Extract the [x, y] coordinate from the center of the cell holding the provided text.  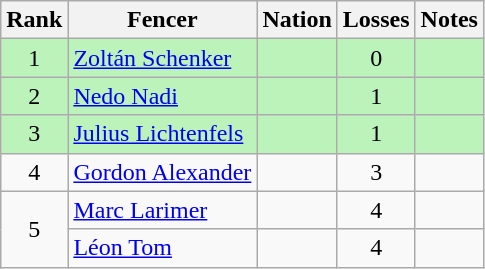
Julius Lichtenfels [162, 134]
2 [34, 96]
0 [376, 58]
Léon Tom [162, 248]
Losses [376, 20]
Nation [297, 20]
Notes [449, 20]
Marc Larimer [162, 210]
5 [34, 229]
Zoltán Schenker [162, 58]
Nedo Nadi [162, 96]
Gordon Alexander [162, 172]
Fencer [162, 20]
Rank [34, 20]
